Identify which cell holds the provided text, then report its (x, y) central coordinate. 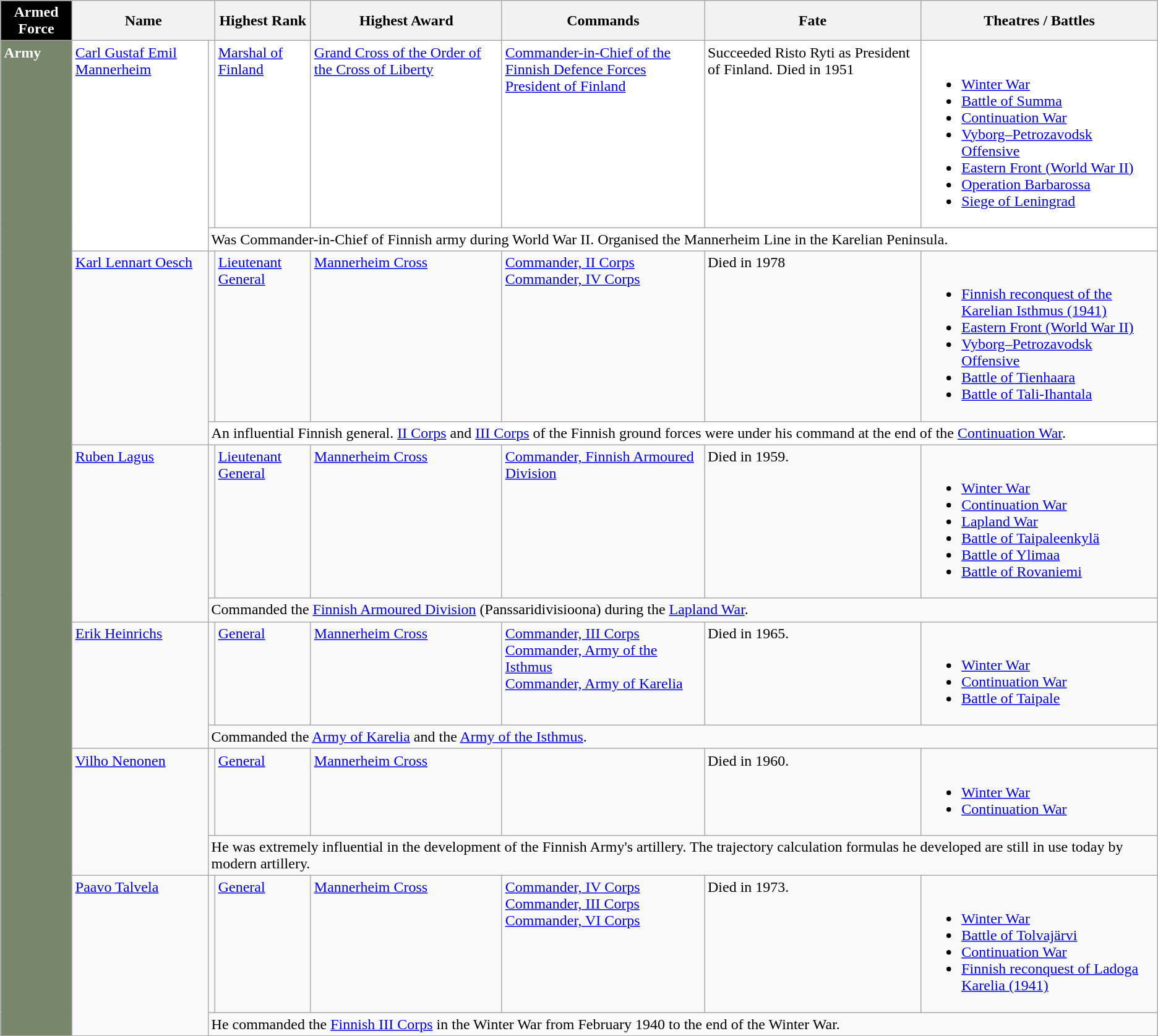
Was Commander-in-Chief of Finnish army during World War II. Organised the Mannerheim Line in the Karelian Peninsula. (683, 239)
Highest Award (406, 21)
Erik Heinrichs (140, 685)
Commander, IV CorpsCommander, III CorpsCommander, VI Corps (603, 944)
Karl Lennart Oesch (140, 348)
Commanded the Army of Karelia and the Army of the Isthmus. (683, 737)
Died in 1965. (812, 673)
Highest Rank (262, 21)
Commander, III CorpsCommander, Army of the IsthmusCommander, Army of Karelia (603, 673)
Died in 1978 (812, 336)
Commander, Finnish Armoured Division (603, 521)
Succeeded Risto Ryti as President of Finland. Died in 1951 (812, 134)
Commanded the Finnish Armoured Division (Panssaridivisioona) during the Lapland War. (683, 610)
Grand Cross of the Order of the Cross of Liberty (406, 134)
Ruben Lagus (140, 533)
Died in 1973. (812, 944)
Winter WarContinuation WarBattle of Taipale (1039, 673)
Died in 1960. (812, 792)
Commands (603, 21)
Winter WarBattle of SummaContinuation WarVyborg–Petrozavodsk OffensiveEastern Front (World War II)Operation BarbarossaSiege of Leningrad (1039, 134)
An influential Finnish general. II Corps and III Corps of the Finnish ground forces were under his command at the end of the Continuation War. (683, 433)
Paavo Talvela (140, 955)
Winter WarContinuation War (1039, 792)
Carl Gustaf Emil Mannerheim (140, 146)
Commander-in-Chief of the Finnish Defence ForcesPresident of Finland (603, 134)
Winter WarContinuation WarLapland WarBattle of TaipaleenkyläBattle of YlimaaBattle of Rovaniemi (1039, 521)
Finnish reconquest of the Karelian Isthmus (1941)Eastern Front (World War II)Vyborg–Petrozavodsk OffensiveBattle of TienhaaraBattle of Tali-Ihantala (1039, 336)
Army (36, 538)
Marshal of Finland (262, 134)
Commander, II CorpsCommander, IV Corps (603, 336)
Died in 1959. (812, 521)
Theatres / Battles (1039, 21)
Vilho Nenonen (140, 811)
Fate (812, 21)
Winter WarBattle of TolvajärviContinuation WarFinnish reconquest of Ladoga Karelia (1941) (1039, 944)
Armed Force (36, 21)
He commanded the Finnish III Corps in the Winter War from February 1940 to the end of the Winter War. (683, 1024)
Name (144, 21)
